Output the [X, Y] coordinate of the center of the cell containing the given text.  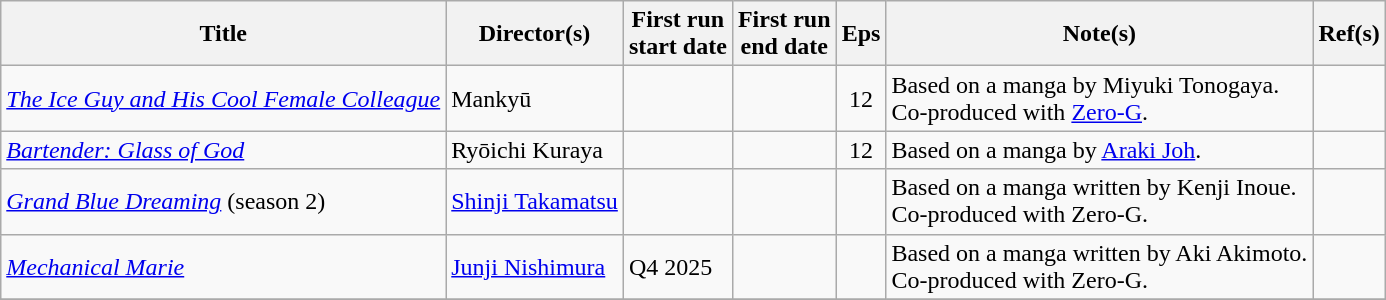
First runstart date [678, 34]
Mechanical Marie [224, 266]
The Ice Guy and His Cool Female Colleague [224, 98]
Based on a manga written by Aki Akimoto.Co-produced with Zero-G. [1100, 266]
Based on a manga by Araki Joh. [1100, 150]
Junji Nishimura [535, 266]
Title [224, 34]
Director(s) [535, 34]
Eps [861, 34]
Bartender: Glass of God [224, 150]
Mankyū [535, 98]
Q4 2025 [678, 266]
Shinji Takamatsu [535, 202]
First runend date [784, 34]
Ref(s) [1349, 34]
Grand Blue Dreaming (season 2) [224, 202]
Based on a manga written by Kenji Inoue.Co-produced with Zero-G. [1100, 202]
Note(s) [1100, 34]
Ryōichi Kuraya [535, 150]
Based on a manga by Miyuki Tonogaya.Co-produced with Zero-G. [1100, 98]
